Locate the cell with the specified text and output its (x, y) center coordinate. 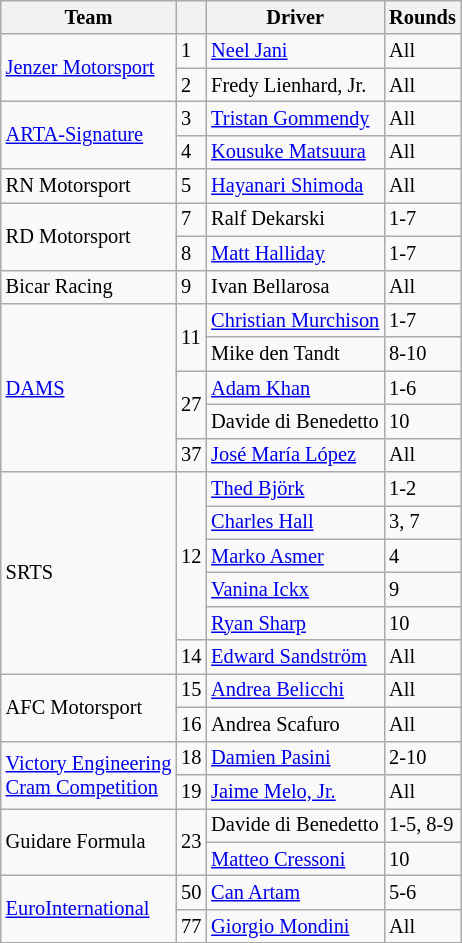
Tristan Gommendy (295, 118)
1-5, 8-9 (422, 825)
Hayanari Shimoda (295, 186)
3 (191, 118)
18 (191, 758)
Andrea Belicchi (295, 690)
2 (191, 85)
ARTA-Signature (88, 134)
Adam Khan (295, 388)
José María López (295, 455)
Neel Jani (295, 51)
3, 7 (422, 522)
DAMS (88, 387)
Ryan Sharp (295, 623)
Ivan Bellarosa (295, 287)
RN Motorsport (88, 186)
5 (191, 186)
2-10 (422, 758)
Thed Björk (295, 489)
EuroInternational (88, 908)
5-6 (422, 892)
Victory Engineering Cram Competition (88, 774)
Matteo Cressoni (295, 859)
14 (191, 657)
Team (88, 17)
7 (191, 219)
Jaime Melo, Jr. (295, 791)
16 (191, 724)
Can Artam (295, 892)
Giorgio Mondini (295, 926)
Bicar Racing (88, 287)
8-10 (422, 354)
Jenzer Motorsport (88, 68)
Kousuke Matsuura (295, 152)
Edward Sandström (295, 657)
Rounds (422, 17)
Christian Murchison (295, 320)
AFC Motorsport (88, 706)
1-6 (422, 388)
27 (191, 404)
Ralf Dekarski (295, 219)
12 (191, 556)
19 (191, 791)
Matt Halliday (295, 253)
11 (191, 336)
50 (191, 892)
8 (191, 253)
1 (191, 51)
Fredy Lienhard, Jr. (295, 85)
23 (191, 842)
Charles Hall (295, 522)
RD Motorsport (88, 236)
Mike den Tandt (295, 354)
77 (191, 926)
Marko Asmer (295, 556)
15 (191, 690)
1-2 (422, 489)
Damien Pasini (295, 758)
SRTS (88, 573)
Driver (295, 17)
Vanina Ickx (295, 589)
37 (191, 455)
Guidare Formula (88, 842)
Andrea Scafuro (295, 724)
